Return [x, y] of the center of cell containing provided text 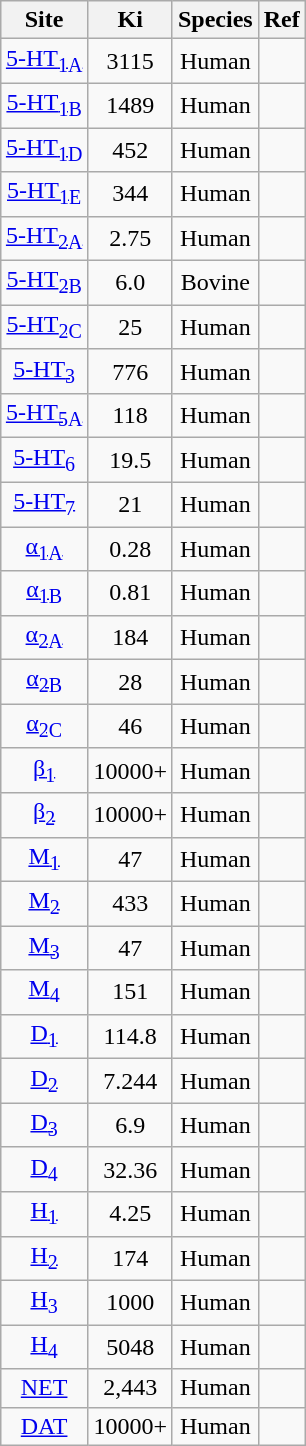
118 [130, 416]
NET [44, 1388]
1000 [130, 1302]
Species [215, 20]
5-HT7 [44, 504]
Bovine [215, 283]
M1 [44, 859]
6.0 [130, 283]
M2 [44, 903]
452 [130, 150]
Ref [282, 20]
β2 [44, 815]
H4 [44, 1347]
α2B [44, 682]
776 [130, 371]
DAT [44, 1426]
5-HT1A [44, 61]
151 [130, 992]
28 [130, 682]
433 [130, 903]
D2 [44, 1081]
344 [130, 194]
β1 [44, 770]
H3 [44, 1302]
2,443 [130, 1388]
0.28 [130, 549]
5-HT6 [44, 460]
46 [130, 726]
5-HT1E [44, 194]
D4 [44, 1169]
Site [44, 20]
5-HT5A [44, 416]
5-HT1D [44, 150]
5-HT2C [44, 327]
Ki [130, 20]
α2C [44, 726]
174 [130, 1258]
25 [130, 327]
6.9 [130, 1125]
M4 [44, 992]
5-HT1B [44, 105]
5-HT3 [44, 371]
0.81 [130, 593]
4.25 [130, 1214]
7.244 [130, 1081]
H2 [44, 1258]
1489 [130, 105]
19.5 [130, 460]
21 [130, 504]
184 [130, 637]
114.8 [130, 1036]
32.36 [130, 1169]
H1 [44, 1214]
5-HT2A [44, 238]
2.75 [130, 238]
α2A [44, 637]
α1A [44, 549]
M3 [44, 948]
5048 [130, 1347]
D3 [44, 1125]
α1B [44, 593]
5-HT2B [44, 283]
D1 [44, 1036]
3115 [130, 61]
